Find where the given text appears and provide that cell's center as [x, y] coordinate. 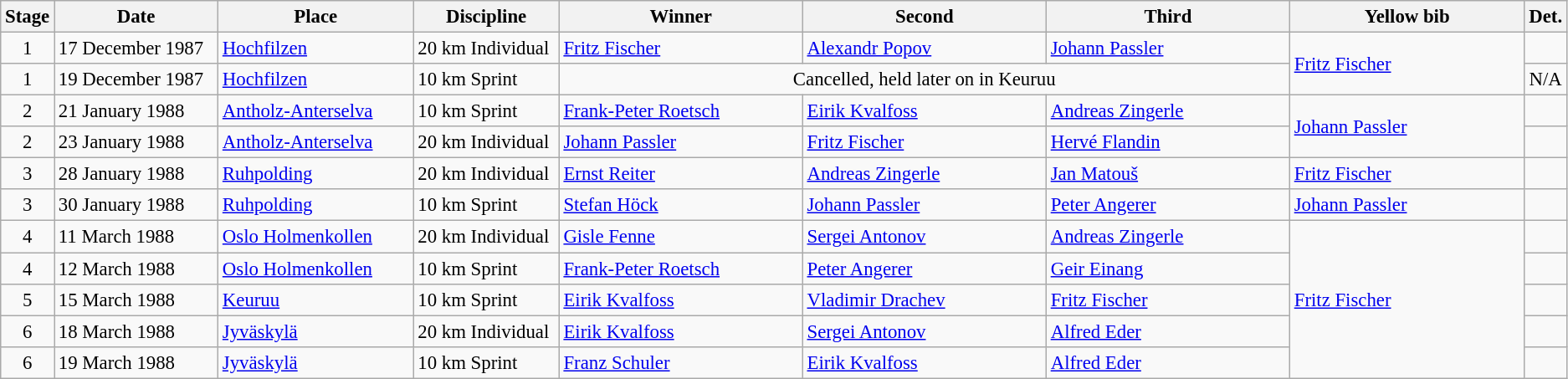
19 March 1988 [136, 362]
5 [28, 300]
Winner [681, 17]
Discipline [486, 17]
Alexandr Popov [924, 49]
15 March 1988 [136, 300]
Stage [28, 17]
Yellow bib [1407, 17]
23 January 1988 [136, 142]
Place [316, 17]
Keuruu [316, 300]
Det. [1546, 17]
Third [1168, 17]
Hervé Flandin [1168, 142]
Vladimir Drachev [924, 300]
Date [136, 17]
Ernst Reiter [681, 174]
21 January 1988 [136, 111]
Jan Matouš [1168, 174]
N/A [1546, 79]
18 March 1988 [136, 331]
Stefan Höck [681, 205]
28 January 1988 [136, 174]
Geir Einang [1168, 269]
19 December 1987 [136, 79]
17 December 1987 [136, 49]
Second [924, 17]
11 March 1988 [136, 237]
30 January 1988 [136, 205]
Franz Schuler [681, 362]
Cancelled, held later on in Keuruu [924, 79]
12 March 1988 [136, 269]
Gisle Fenne [681, 237]
